Return the (X, Y) coordinate for the center point of the cell that contains the specified text.  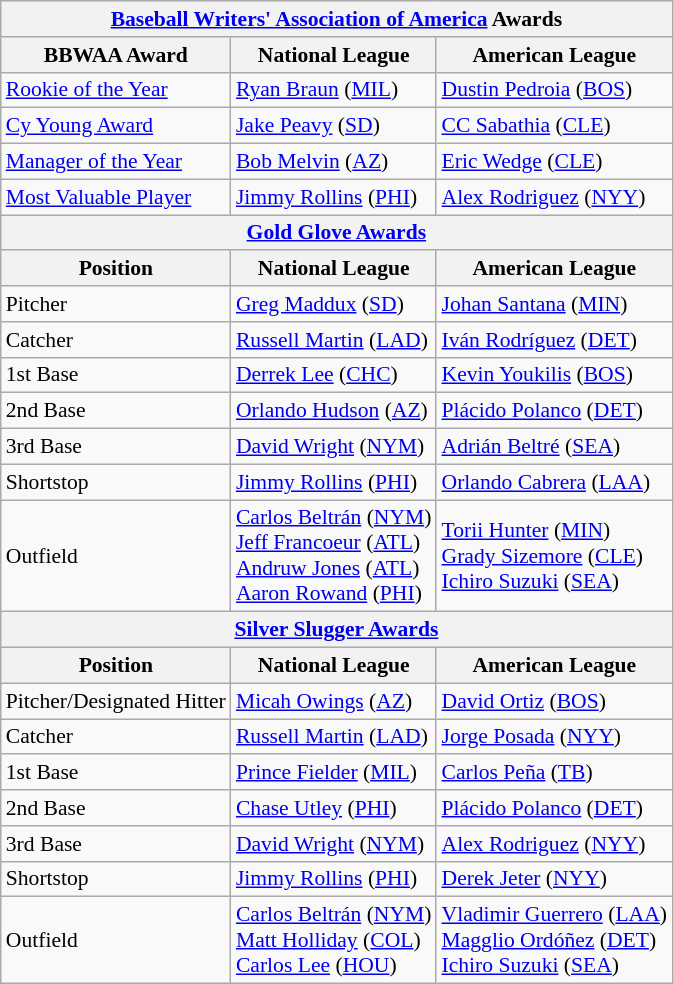
Micah Owings (AZ) (334, 701)
Derrek Lee (CHC) (334, 375)
Jorge Posada (NYY) (554, 737)
Chase Utley (PHI) (334, 808)
Silver Slugger Awards (336, 630)
Cy Young Award (116, 126)
Torii Hunter (MIN)Grady Sizemore (CLE)Ichiro Suzuki (SEA) (554, 556)
David Ortiz (BOS) (554, 701)
Manager of the Year (116, 162)
BBWAA Award (116, 55)
Adrián Beltré (SEA) (554, 447)
Rookie of the Year (116, 90)
Baseball Writers' Association of America Awards (336, 19)
Jake Peavy (SD) (334, 126)
Vladimir Guerrero (LAA)Magglio Ordóñez (DET)Ichiro Suzuki (SEA) (554, 940)
CC Sabathia (CLE) (554, 126)
Kevin Youkilis (BOS) (554, 375)
Most Valuable Player (116, 197)
Bob Melvin (AZ) (334, 162)
Orlando Cabrera (LAA) (554, 482)
Pitcher (116, 304)
Ryan Braun (MIL) (334, 90)
Prince Fielder (MIL) (334, 773)
Eric Wedge (CLE) (554, 162)
Carlos Beltrán (NYM)Jeff Francoeur (ATL)Andruw Jones (ATL)Aaron Rowand (PHI) (334, 556)
Iván Rodríguez (DET) (554, 340)
Dustin Pedroia (BOS) (554, 90)
Pitcher/Designated Hitter (116, 701)
Carlos Peña (TB) (554, 773)
Greg Maddux (SD) (334, 304)
Derek Jeter (NYY) (554, 879)
Gold Glove Awards (336, 233)
Johan Santana (MIN) (554, 304)
Orlando Hudson (AZ) (334, 411)
Carlos Beltrán (NYM)Matt Holliday (COL)Carlos Lee (HOU) (334, 940)
